Output the [x, y] coordinate of the center of the cell containing the given text.  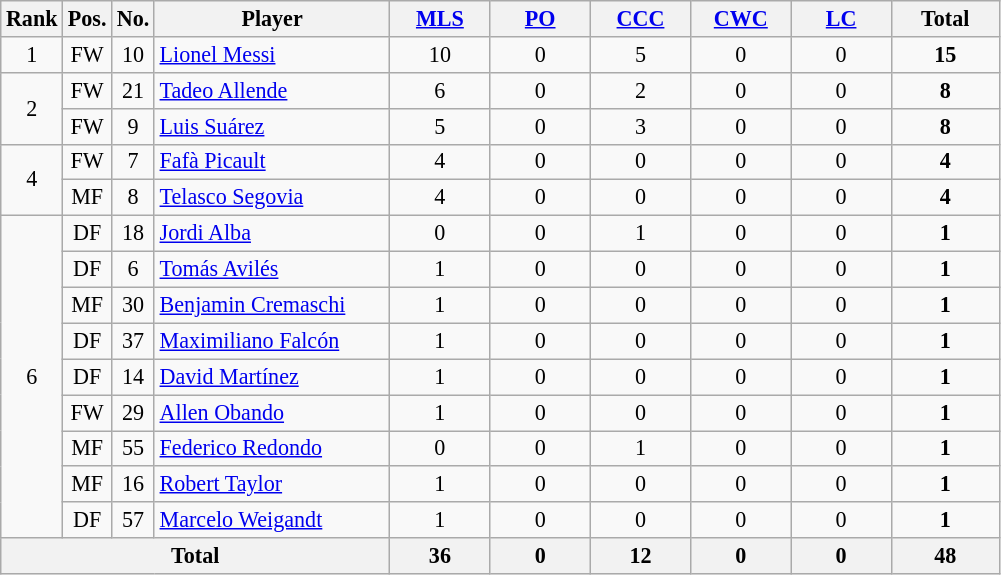
16 [134, 484]
18 [134, 233]
No. [134, 18]
CCC [640, 18]
14 [134, 377]
9 [134, 126]
Fafà Picault [272, 162]
Allen Obando [272, 412]
55 [134, 448]
21 [134, 90]
3 [640, 126]
PO [540, 18]
Player [272, 18]
MLS [440, 18]
Benjamin Cremaschi [272, 305]
CWC [741, 18]
Lionel Messi [272, 54]
7 [134, 162]
37 [134, 341]
Marcelo Weigandt [272, 520]
Tomás Avilés [272, 269]
Tadeo Allende [272, 90]
Jordi Alba [272, 233]
Rank [32, 18]
Luis Suárez [272, 126]
48 [945, 556]
LC [841, 18]
15 [945, 54]
12 [640, 556]
36 [440, 556]
29 [134, 412]
30 [134, 305]
Pos. [88, 18]
Maximiliano Falcón [272, 341]
57 [134, 520]
Robert Taylor [272, 484]
Federico Redondo [272, 448]
David Martínez [272, 377]
Telasco Segovia [272, 198]
